Identify which cell holds the provided text, then report its (X, Y) central coordinate. 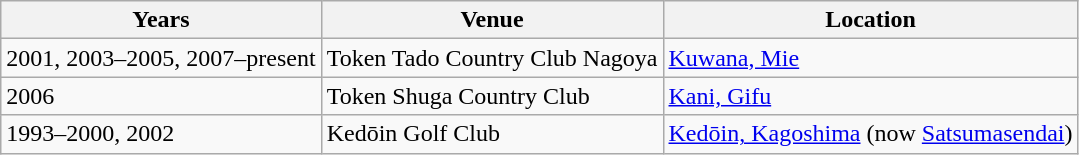
Token Tado Country Club Nagoya (492, 58)
Token Shuga Country Club (492, 96)
Kedōin Golf Club (492, 134)
Kedōin, Kagoshima (now Satsumasendai) (870, 134)
2006 (161, 96)
Kani, Gifu (870, 96)
Years (161, 20)
Venue (492, 20)
Location (870, 20)
1993–2000, 2002 (161, 134)
Kuwana, Mie (870, 58)
2001, 2003–2005, 2007–present (161, 58)
